Locate the cell with the specified text and output its [x, y] center coordinate. 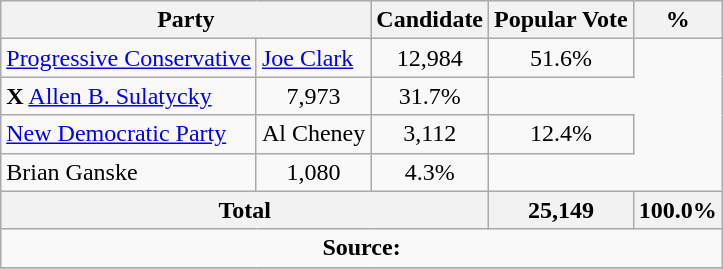
X Allen B. Sulatycky [129, 96]
Progressive Conservative [129, 58]
Source: [362, 248]
Al Cheney [313, 134]
51.6% [562, 58]
Popular Vote [562, 20]
12.4% [562, 134]
31.7% [430, 96]
12,984 [430, 58]
Total [245, 210]
Candidate [430, 20]
4.3% [430, 172]
25,149 [562, 210]
1,080 [313, 172]
New Democratic Party [129, 134]
3,112 [430, 134]
Joe Clark [313, 58]
100.0% [678, 210]
Brian Ganske [129, 172]
7,973 [313, 96]
% [678, 20]
Party [186, 20]
